For the text-containing cell, return its midpoint in [X, Y] coordinate format. 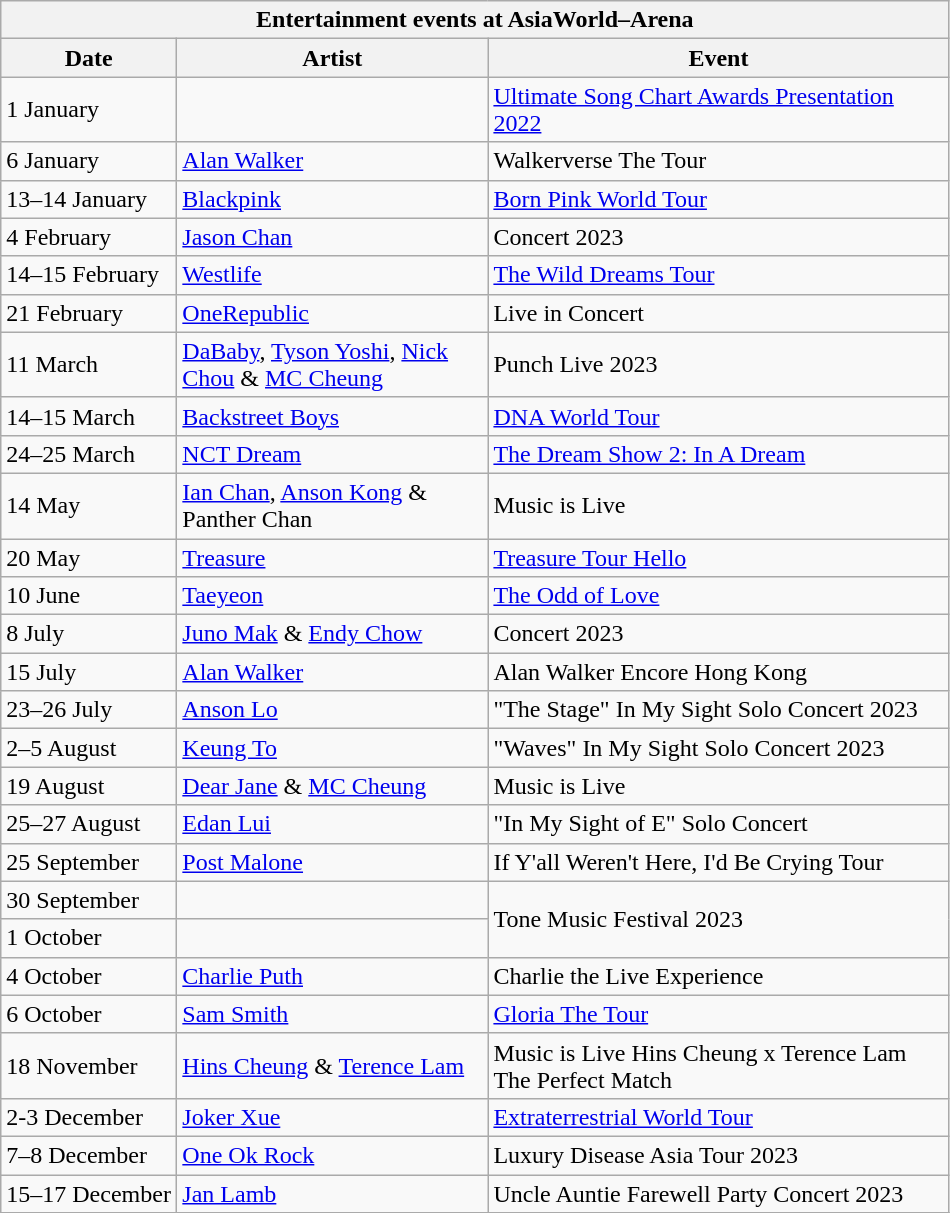
14 May [89, 506]
Luxury Disease Asia Tour 2023 [718, 1155]
"The Stage" In My Sight Solo Concert 2023 [718, 710]
Ian Chan, Anson Kong & Panther Chan [332, 506]
If Y'all Weren't Here, I'd Be Crying Tour [718, 862]
15–17 December [89, 1193]
Post Malone [332, 862]
Anson Lo [332, 710]
Backstreet Boys [332, 416]
Artist [332, 58]
Music is Live Hins Cheung x Terence Lam The Perfect Match [718, 1066]
DNA World Tour [718, 416]
8 July [89, 634]
25 September [89, 862]
Event [718, 58]
Punch Live 2023 [718, 364]
Alan Walker Encore Hong Kong [718, 672]
2–5 August [89, 748]
25–27 August [89, 824]
14–15 March [89, 416]
Keung To [332, 748]
1 October [89, 938]
Treasure [332, 557]
Dear Jane & MC Cheung [332, 786]
Joker Xue [332, 1117]
6 January [89, 161]
Entertainment events at AsiaWorld–Arena [475, 20]
Blackpink [332, 199]
The Wild Dreams Tour [718, 275]
7–8 December [89, 1155]
Date [89, 58]
Sam Smith [332, 1014]
The Dream Show 2: In A Dream [718, 454]
1 January [89, 110]
Juno Mak & Endy Chow [332, 634]
Taeyeon [332, 596]
Ultimate Song Chart Awards Presentation 2022 [718, 110]
30 September [89, 900]
13–14 January [89, 199]
Live in Concert [718, 313]
2-3 December [89, 1117]
19 August [89, 786]
15 July [89, 672]
23–26 July [89, 710]
Treasure Tour Hello [718, 557]
4 October [89, 976]
Jan Lamb [332, 1193]
Edan Lui [332, 824]
20 May [89, 557]
Charlie Puth [332, 976]
21 February [89, 313]
Extraterrestrial World Tour [718, 1117]
Charlie the Live Experience [718, 976]
"Waves" In My Sight Solo Concert 2023 [718, 748]
DaBaby, Tyson Yoshi, Nick Chou & MC Cheung [332, 364]
Jason Chan [332, 237]
Hins Cheung & Terence Lam [332, 1066]
10 June [89, 596]
Westlife [332, 275]
NCT Dream [332, 454]
14–15 February [89, 275]
Gloria The Tour [718, 1014]
"In My Sight of E" Solo Concert [718, 824]
OneRepublic [332, 313]
Tone Music Festival 2023 [718, 919]
24–25 March [89, 454]
6 October [89, 1014]
Uncle Auntie Farewell Party Concert 2023 [718, 1193]
4 February [89, 237]
Born Pink World Tour [718, 199]
The Odd of Love [718, 596]
Walkerverse The Tour [718, 161]
One Ok Rock [332, 1155]
11 March [89, 364]
18 November [89, 1066]
